Scan for the cell matching the given text and deliver its [X, Y] coordinate at center. 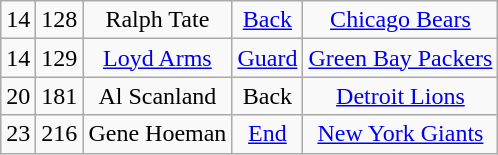
216 [60, 134]
23 [18, 134]
20 [18, 96]
Detroit Lions [400, 96]
181 [60, 96]
Green Bay Packers [400, 58]
Chicago Bears [400, 20]
Al Scanland [158, 96]
Guard [268, 58]
Gene Hoeman [158, 134]
128 [60, 20]
New York Giants [400, 134]
End [268, 134]
Loyd Arms [158, 58]
Ralph Tate [158, 20]
129 [60, 58]
